Scan for the cell matching the given text and deliver its [x, y] coordinate at center. 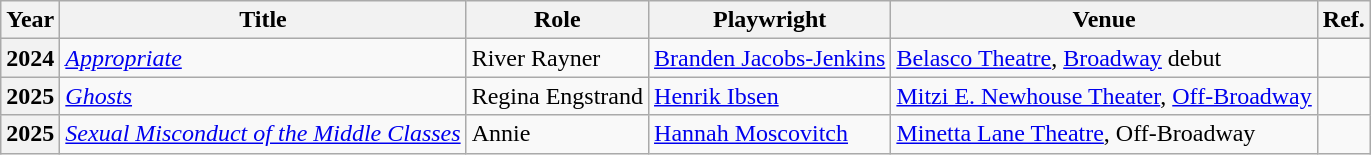
Ref. [1344, 20]
Annie [557, 134]
Venue [1104, 20]
Regina Engstrand [557, 96]
Title [263, 20]
Hannah Moscovitch [770, 134]
Playwright [770, 20]
Belasco Theatre, Broadway debut [1104, 58]
Henrik Ibsen [770, 96]
Role [557, 20]
Year [30, 20]
Sexual Misconduct of the Middle Classes [263, 134]
Minetta Lane Theatre, Off-Broadway [1104, 134]
Appropriate [263, 58]
Branden Jacobs-Jenkins [770, 58]
2024 [30, 58]
Mitzi E. Newhouse Theater, Off-Broadway [1104, 96]
Ghosts [263, 96]
River Rayner [557, 58]
